From the cell containing the given text, extract its center point as (x, y) coordinate. 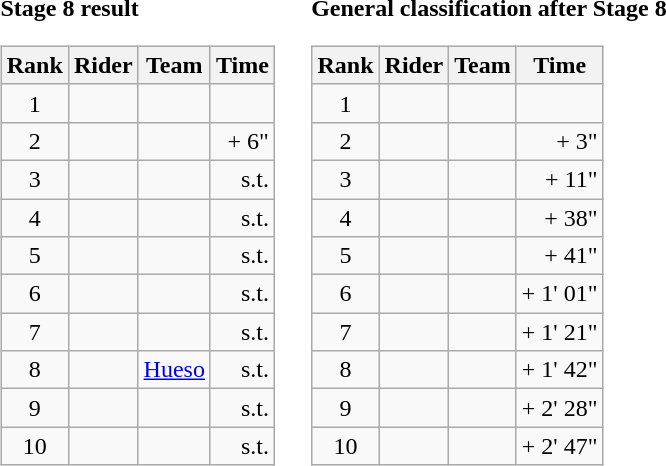
+ 1' 42" (560, 370)
+ 6" (242, 141)
+ 41" (560, 256)
+ 1' 01" (560, 294)
+ 2' 47" (560, 446)
+ 3" (560, 141)
+ 38" (560, 217)
Hueso (174, 370)
+ 2' 28" (560, 408)
+ 11" (560, 179)
+ 1' 21" (560, 332)
